Scan for the cell matching the given text and deliver its [x, y] coordinate at center. 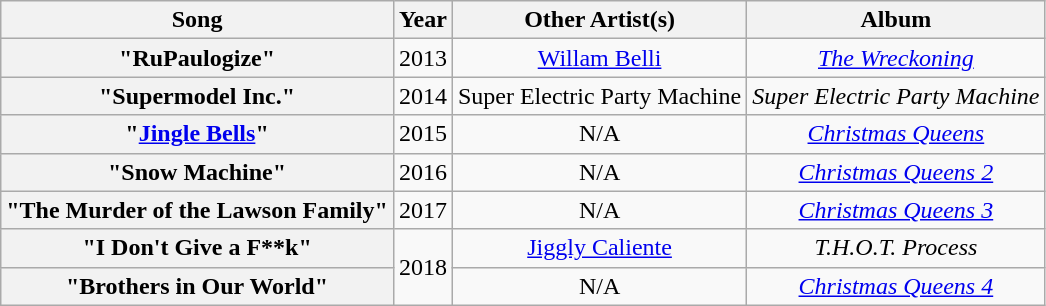
Willam Belli [599, 58]
2016 [422, 172]
2013 [422, 58]
2018 [422, 267]
Jiggly Caliente [599, 248]
Other Artist(s) [599, 20]
"The Murder of the Lawson Family" [198, 210]
"Jingle Bells" [198, 134]
2015 [422, 134]
"Brothers in Our World" [198, 286]
Christmas Queens 3 [896, 210]
The Wreckoning [896, 58]
Christmas Queens 4 [896, 286]
T.H.O.T. Process [896, 248]
Christmas Queens 2 [896, 172]
Song [198, 20]
"Snow Machine" [198, 172]
"Supermodel Inc." [198, 96]
"I Don't Give a F**k" [198, 248]
Christmas Queens [896, 134]
2017 [422, 210]
2014 [422, 96]
Year [422, 20]
"RuPaulogize" [198, 58]
Album [896, 20]
